Extract the (x, y) coordinate from the center of the cell holding the provided text.  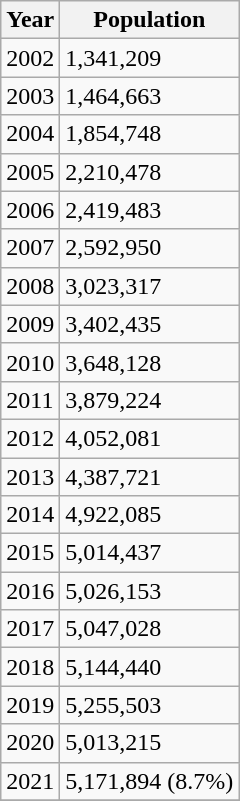
5,171,894 (8.7%) (150, 781)
4,922,085 (150, 515)
2013 (30, 477)
2006 (30, 210)
2,419,483 (150, 210)
3,023,317 (150, 286)
2010 (30, 362)
2011 (30, 400)
2009 (30, 324)
2003 (30, 96)
2019 (30, 705)
5,026,153 (150, 591)
2,592,950 (150, 248)
2008 (30, 286)
5,144,440 (150, 667)
2014 (30, 515)
2020 (30, 743)
4,387,721 (150, 477)
3,879,224 (150, 400)
2004 (30, 134)
2018 (30, 667)
5,255,503 (150, 705)
2017 (30, 629)
2002 (30, 58)
1,854,748 (150, 134)
4,052,081 (150, 438)
2005 (30, 172)
1,464,663 (150, 96)
2016 (30, 591)
Year (30, 20)
5,047,028 (150, 629)
Population (150, 20)
2012 (30, 438)
3,402,435 (150, 324)
2,210,478 (150, 172)
5,013,215 (150, 743)
2015 (30, 553)
5,014,437 (150, 553)
2007 (30, 248)
1,341,209 (150, 58)
2021 (30, 781)
3,648,128 (150, 362)
